Return the [x, y] coordinate for the center point of the cell that contains the specified text.  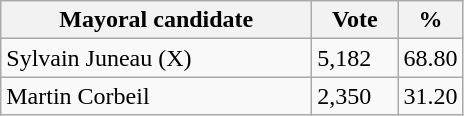
% [430, 20]
Vote [355, 20]
2,350 [355, 96]
Martin Corbeil [156, 96]
Mayoral candidate [156, 20]
5,182 [355, 58]
31.20 [430, 96]
Sylvain Juneau (X) [156, 58]
68.80 [430, 58]
